Search for the cell housing the specified text and yield its (X, Y) center coordinate. 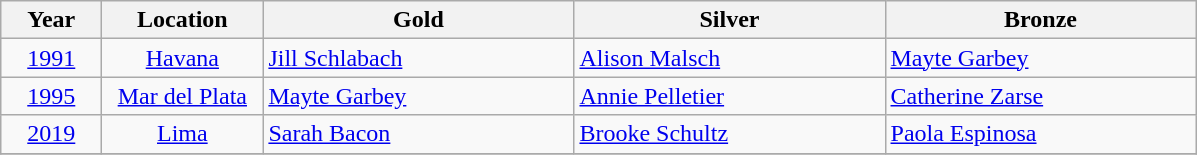
Sarah Bacon (418, 134)
Jill Schlabach (418, 58)
Lima (182, 134)
Location (182, 20)
Alison Malsch (730, 58)
Catherine Zarse (1040, 96)
Brooke Schultz (730, 134)
2019 (52, 134)
Annie Pelletier (730, 96)
1991 (52, 58)
Year (52, 20)
Havana (182, 58)
Bronze (1040, 20)
1995 (52, 96)
Paola Espinosa (1040, 134)
Silver (730, 20)
Mar del Plata (182, 96)
Gold (418, 20)
